Identify which cell holds the provided text, then report its (x, y) central coordinate. 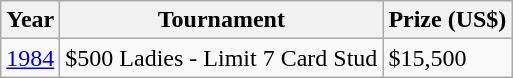
$15,500 (448, 58)
1984 (30, 58)
Tournament (222, 20)
Prize (US$) (448, 20)
Year (30, 20)
$500 Ladies - Limit 7 Card Stud (222, 58)
